Detect which cell encompasses the target text, then output its (X, Y) center coordinate. 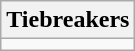
Tiebreakers (68, 20)
